Capture the cell that displays the provided text and extract its (x, y) central coordinate. 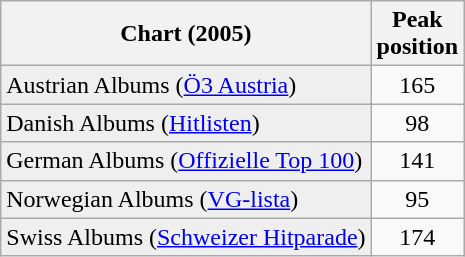
Austrian Albums (Ö3 Austria) (186, 85)
174 (417, 237)
Peakposition (417, 34)
Norwegian Albums (VG-lista) (186, 199)
German Albums (Offizielle Top 100) (186, 161)
165 (417, 85)
Swiss Albums (Schweizer Hitparade) (186, 237)
98 (417, 123)
95 (417, 199)
141 (417, 161)
Danish Albums (Hitlisten) (186, 123)
Chart (2005) (186, 34)
